Pinpoint the cell where the given text exists, returning its (x, y) midpoint coordinate. 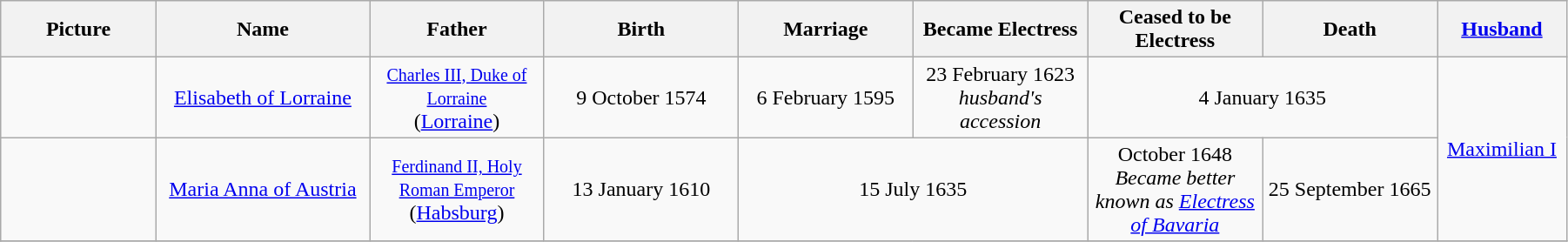
Death (1350, 30)
23 February 1623husband's accession (1001, 97)
Husband (1502, 30)
Marriage (825, 30)
Picture (78, 30)
6 February 1595 (825, 97)
Birth (640, 30)
Maria Anna of Austria (263, 190)
4 January 1635 (1263, 97)
Father (458, 30)
Name (263, 30)
15 July 1635 (913, 190)
Ceased to be Electress (1175, 30)
13 January 1610 (640, 190)
October 1648Became better known as Electress of Bavaria (1175, 190)
Became Electress (1001, 30)
Ferdinand II, Holy Roman Emperor (Habsburg) (458, 190)
Charles III, Duke of Lorraine (Lorraine) (458, 97)
Maximilian I (1502, 150)
9 October 1574 (640, 97)
Elisabeth of Lorraine (263, 97)
25 September 1665 (1350, 190)
